Determine the [X, Y] coordinate at the center of the cell enclosing the given text.  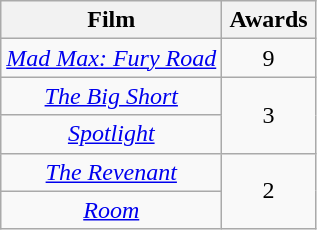
2 [269, 191]
Mad Max: Fury Road [112, 58]
Film [112, 20]
9 [269, 58]
The Revenant [112, 172]
Room [112, 210]
The Big Short [112, 96]
Awards [269, 20]
Spotlight [112, 134]
3 [269, 115]
